Search for the cell housing the specified text and yield its [x, y] center coordinate. 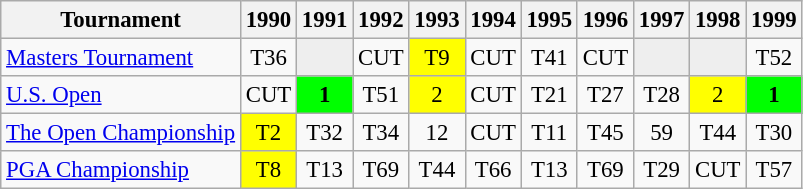
59 [661, 133]
T34 [381, 133]
1995 [549, 20]
T66 [493, 170]
Masters Tournament [121, 58]
1994 [493, 20]
T30 [774, 133]
T41 [549, 58]
T21 [549, 95]
T27 [605, 95]
1999 [774, 20]
1997 [661, 20]
12 [437, 133]
1998 [718, 20]
T29 [661, 170]
T11 [549, 133]
T8 [268, 170]
Tournament [121, 20]
T9 [437, 58]
1990 [268, 20]
T57 [774, 170]
T52 [774, 58]
PGA Championship [121, 170]
1993 [437, 20]
1991 [325, 20]
T36 [268, 58]
U.S. Open [121, 95]
T2 [268, 133]
1992 [381, 20]
T45 [605, 133]
1996 [605, 20]
T32 [325, 133]
The Open Championship [121, 133]
T28 [661, 95]
T51 [381, 95]
